Pinpoint the cell where the given text exists, returning its (X, Y) midpoint coordinate. 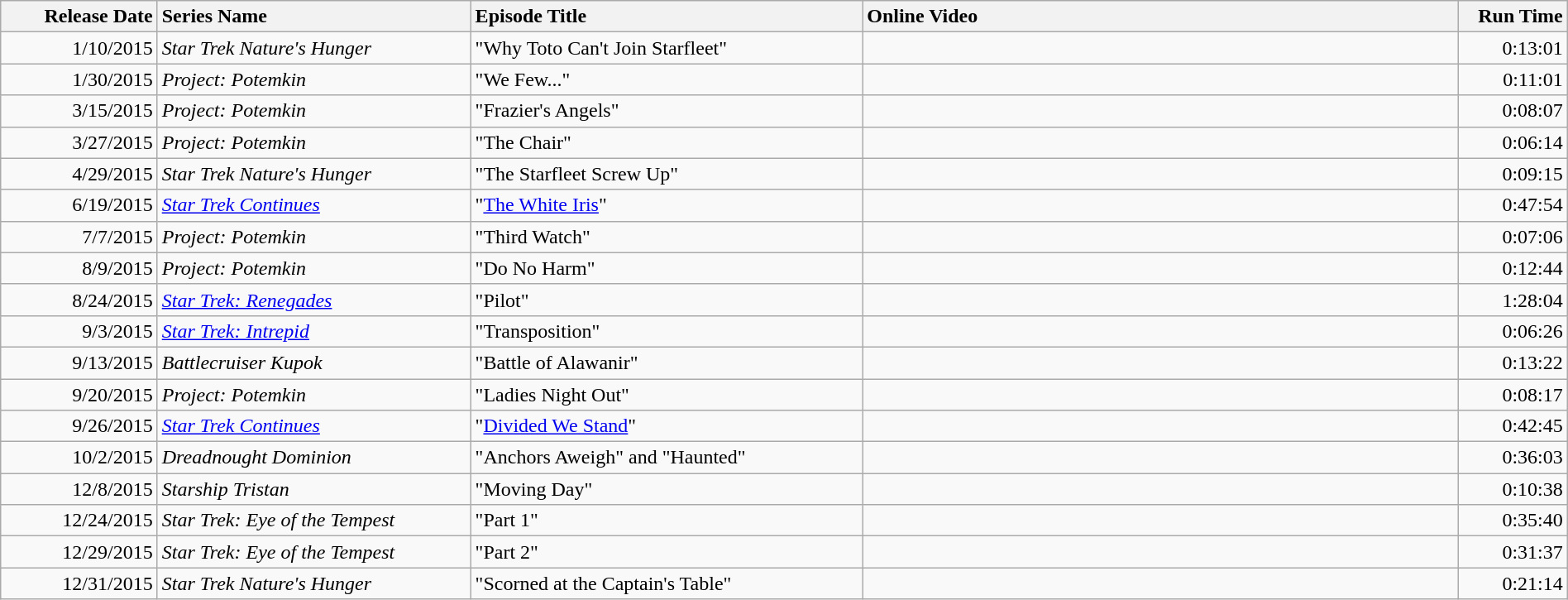
0:13:22 (1513, 362)
1/10/2015 (79, 48)
4/29/2015 (79, 174)
7/7/2015 (79, 237)
0:09:15 (1513, 174)
0:35:40 (1513, 521)
"The Starfleet Screw Up" (667, 174)
"Frazier's Angels" (667, 111)
12/8/2015 (79, 489)
Run Time (1513, 17)
Star Trek: Intrepid (314, 331)
1/30/2015 (79, 79)
"Do No Harm" (667, 268)
"Part 2" (667, 552)
0:36:03 (1513, 458)
0:47:54 (1513, 205)
10/2/2015 (79, 458)
3/15/2015 (79, 111)
Release Date (79, 17)
0:10:38 (1513, 489)
9/20/2015 (79, 395)
0:13:01 (1513, 48)
"The Chair" (667, 142)
Dreadnought Dominion (314, 458)
Battlecruiser Kupok (314, 362)
3/27/2015 (79, 142)
"We Few..." (667, 79)
0:21:14 (1513, 583)
0:11:01 (1513, 79)
6/19/2015 (79, 205)
Star Trek: Renegades (314, 300)
Episode Title (667, 17)
Online Video (1160, 17)
"Scorned at the Captain's Table" (667, 583)
0:06:14 (1513, 142)
0:42:45 (1513, 426)
"Part 1" (667, 521)
Starship Tristan (314, 489)
9/3/2015 (79, 331)
Series Name (314, 17)
0:08:07 (1513, 111)
"Ladies Night Out" (667, 395)
"Battle of Alawanir" (667, 362)
"Divided We Stand" (667, 426)
"Third Watch" (667, 237)
"Pilot" (667, 300)
0:12:44 (1513, 268)
9/13/2015 (79, 362)
"Anchors Aweigh" and "Haunted" (667, 458)
8/24/2015 (79, 300)
"Transposition" (667, 331)
"The White Iris" (667, 205)
"Moving Day" (667, 489)
12/24/2015 (79, 521)
8/9/2015 (79, 268)
0:07:06 (1513, 237)
"Why Toto Can't Join Starfleet" (667, 48)
12/29/2015 (79, 552)
0:31:37 (1513, 552)
9/26/2015 (79, 426)
12/31/2015 (79, 583)
0:08:17 (1513, 395)
1:28:04 (1513, 300)
0:06:26 (1513, 331)
